Capture the cell that displays the provided text and extract its (X, Y) central coordinate. 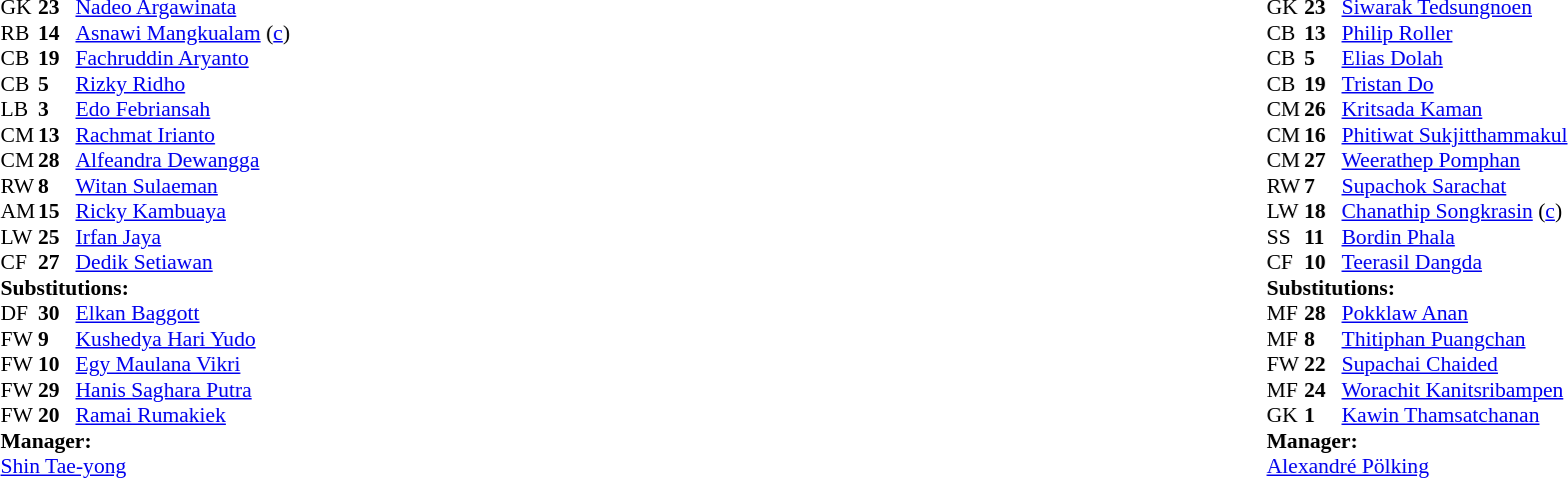
Edo Febriansah (184, 109)
1 (1323, 415)
Witan Sulaeman (184, 186)
Alfeandra Dewangga (184, 161)
Thitiphan Puangchan (1454, 339)
16 (1323, 135)
Rachmat Irianto (184, 135)
Philip Roller (1454, 33)
Kushedya Hari Yudo (184, 339)
RB (19, 33)
DF (19, 313)
Chanathip Songkrasin (c) (1454, 211)
Fachruddin Aryanto (184, 59)
Teerasil Dangda (1454, 263)
20 (57, 415)
29 (57, 390)
Rizky Ridho (184, 84)
Kawin Thamsatchanan (1454, 415)
Irfan Jaya (184, 237)
11 (1323, 237)
Elkan Baggott (184, 313)
26 (1323, 109)
LB (19, 109)
14 (57, 33)
Supachok Sarachat (1454, 186)
Weerathep Pomphan (1454, 161)
Egy Maulana Vikri (184, 365)
Worachit Kanitsribampen (1454, 390)
3 (57, 109)
Pokklaw Anan (1454, 313)
Dedik Setiawan (184, 263)
Hanis Saghara Putra (184, 390)
Supachai Chaided (1454, 365)
9 (57, 339)
Bordin Phala (1454, 237)
22 (1323, 365)
30 (57, 313)
Ramai Rumakiek (184, 415)
24 (1323, 390)
AM (19, 211)
SS (1285, 237)
Asnawi Mangkualam (c) (184, 33)
15 (57, 211)
Ricky Kambuaya (184, 211)
Elias Dolah (1454, 59)
7 (1323, 186)
GK (1285, 415)
Kritsada Kaman (1454, 109)
25 (57, 237)
Tristan Do (1454, 84)
18 (1323, 211)
Phitiwat Sukjitthammakul (1454, 135)
